Provide the [x, y] coordinate of the cell's center where the given text is located.  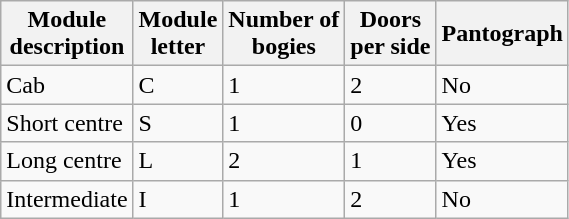
Doorsper side [390, 34]
I [178, 199]
S [178, 123]
L [178, 161]
Moduledescription [67, 34]
Intermediate [67, 199]
Cab [67, 85]
Short centre [67, 123]
Number ofbogies [284, 34]
Moduleletter [178, 34]
C [178, 85]
Long centre [67, 161]
Pantograph [502, 34]
0 [390, 123]
